Find where the given text appears and provide that cell's center as (X, Y) coordinate. 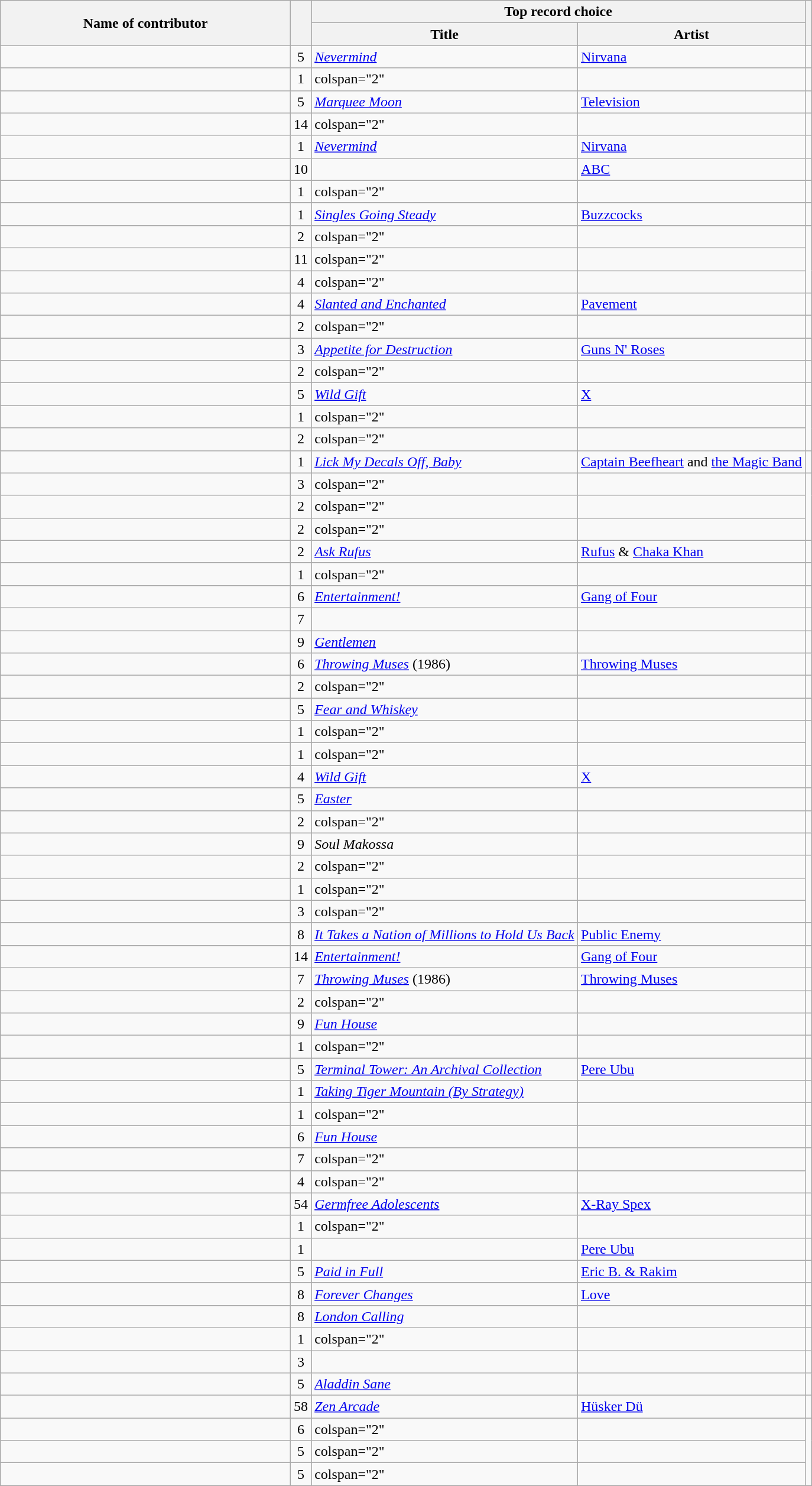
Marquee Moon (444, 102)
ABC (691, 169)
Buzzcocks (691, 214)
Captain Beefheart and the Magic Band (691, 462)
It Takes a Nation of Millions to Hold Us Back (444, 934)
Easter (444, 799)
Paid in Full (444, 1271)
Fear and Whiskey (444, 709)
Love (691, 1294)
Lick My Decals Off, Baby (444, 462)
Forever Changes (444, 1294)
Appetite for Destruction (444, 349)
Singles Going Steady (444, 214)
Rufus & Chaka Khan (691, 551)
Hüsker Dü (691, 1407)
Guns N' Roses (691, 349)
Aladdin Sane (444, 1384)
Germfree Adolescents (444, 1204)
Television (691, 102)
Title (444, 34)
Eric B. & Rakim (691, 1271)
Soul Makossa (444, 844)
Terminal Tower: An Archival Collection (444, 1069)
11 (301, 259)
Top record choice (558, 12)
10 (301, 169)
Taking Tiger Mountain (By Strategy) (444, 1092)
Public Enemy (691, 934)
Name of contributor (145, 23)
Zen Arcade (444, 1407)
Artist (691, 34)
58 (301, 1407)
London Calling (444, 1316)
Slanted and Enchanted (444, 304)
54 (301, 1204)
Ask Rufus (444, 551)
Gentlemen (444, 641)
Pavement (691, 304)
X-Ray Spex (691, 1204)
